From the cell containing the given text, extract its center point as [x, y] coordinate. 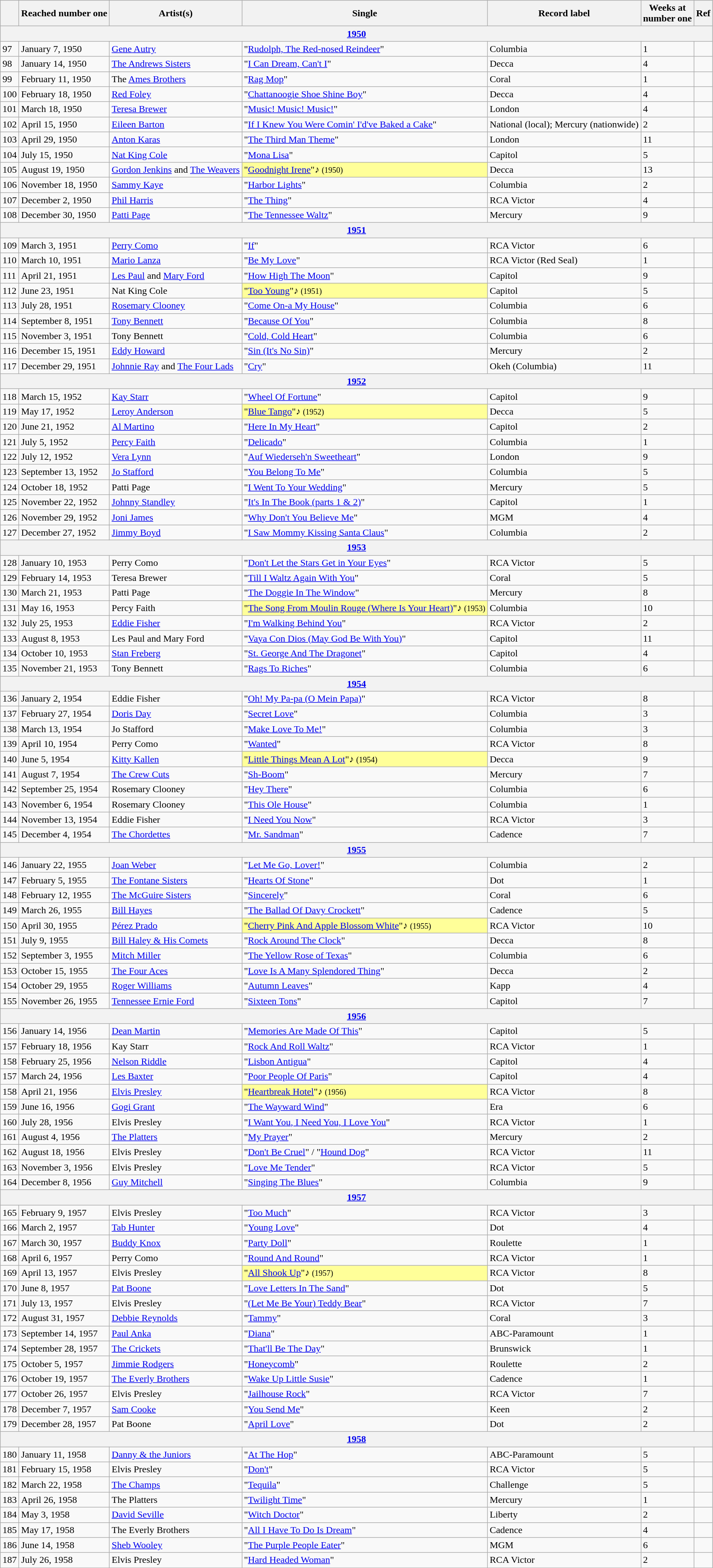
139 [10, 744]
November 21, 1953 [64, 668]
156 [10, 1031]
"The Doggie In The Window" [364, 593]
114 [10, 321]
"Wanted" [364, 744]
128 [10, 563]
August 7, 1954 [64, 774]
Ref [703, 14]
Sam Cooke [176, 1409]
January 11, 1958 [64, 1454]
July 28, 1956 [64, 1122]
"It's In The Book (parts 1 & 2)" [364, 502]
"Wheel Of Fortune" [364, 396]
Stan Freberg [176, 653]
"How High The Moon" [364, 276]
151 [10, 941]
The Crickets [176, 1348]
1952 [356, 381]
The Four Aces [176, 971]
Brunswick [564, 1348]
December 7, 1957 [64, 1409]
Johnny Standley [176, 502]
Doris Day [176, 714]
Weeks atnumber one [667, 14]
"Too Young"♪ (1951) [364, 291]
146 [10, 865]
Liberty [564, 1515]
140 [10, 759]
March 10, 1951 [64, 260]
171 [10, 1303]
September 3, 1955 [64, 956]
"All Shook Up"♪ (1957) [364, 1273]
"I Saw Mommy Kissing Santa Claus" [364, 532]
Gene Autry [176, 49]
168 [10, 1258]
137 [10, 714]
Bill Hayes [176, 910]
Record label [564, 14]
"Rag Mop" [364, 79]
Debbie Reynolds [176, 1318]
Single [364, 14]
"Auf Wiederseh'n Sweetheart" [364, 457]
Paul Anka [176, 1333]
August 31, 1957 [64, 1318]
October 10, 1953 [64, 653]
124 [10, 487]
"I Need You Now" [364, 820]
September 13, 1952 [64, 472]
March 15, 1952 [64, 396]
Jimmie Rodgers [176, 1364]
November 13, 1954 [64, 820]
Keen [564, 1409]
July 12, 1952 [64, 457]
173 [10, 1333]
129 [10, 578]
November 22, 1952 [64, 502]
May 16, 1953 [64, 608]
December 15, 1951 [64, 351]
"Party Doll" [364, 1243]
177 [10, 1394]
February 5, 1955 [64, 880]
"April Love" [364, 1424]
December 27, 1952 [64, 532]
August 4, 1956 [64, 1137]
153 [10, 971]
October 26, 1957 [64, 1394]
Gogi Grant [176, 1107]
Les Baxter [176, 1076]
"Sixteen Tons" [364, 1001]
"Harbor Lights" [364, 185]
178 [10, 1409]
The Crew Cuts [176, 774]
136 [10, 699]
"Round And Round" [364, 1258]
104 [10, 154]
1954 [356, 683]
Eileen Barton [176, 124]
169 [10, 1273]
December 4, 1954 [64, 835]
"The Ballad Of Davy Crockett" [364, 910]
Tab Hunter [176, 1228]
March 24, 1956 [64, 1076]
142 [10, 789]
May 17, 1952 [64, 411]
172 [10, 1318]
"Mr. Sandman" [364, 835]
166 [10, 1228]
"Come On-a My House" [364, 306]
April 30, 1955 [64, 926]
165 [10, 1213]
"Diana" [364, 1333]
"Autumn Leaves" [364, 986]
August 8, 1953 [64, 638]
"Too Much" [364, 1213]
Era [564, 1107]
January 2, 1954 [64, 699]
1953 [356, 548]
"Lisbon Antigua" [364, 1061]
April 10, 1954 [64, 744]
Kitty Kallen [176, 759]
Sheb Wooley [176, 1545]
185 [10, 1530]
150 [10, 926]
March 13, 1954 [64, 729]
October 19, 1957 [64, 1379]
December 30, 1950 [64, 215]
"The Tennessee Waltz" [364, 215]
December 29, 1951 [64, 366]
Gordon Jenkins and The Weavers [176, 170]
June 23, 1951 [64, 291]
September 25, 1954 [64, 789]
162 [10, 1152]
182 [10, 1485]
123 [10, 472]
144 [10, 820]
183 [10, 1500]
Danny & the Juniors [176, 1454]
May 3, 1958 [64, 1515]
1956 [356, 1016]
"Music! Music! Music!" [364, 109]
July 28, 1951 [64, 306]
164 [10, 1182]
"That'll Be The Day" [364, 1348]
December 28, 1957 [64, 1424]
March 2, 1957 [64, 1228]
149 [10, 910]
"Mona Lisa" [364, 154]
"Till I Waltz Again With You" [364, 578]
February 11, 1950 [64, 79]
"Don't Let the Stars Get in Your Eyes" [364, 563]
160 [10, 1122]
"The Third Man Theme" [364, 139]
November 6, 1954 [64, 804]
"Hard Headed Woman" [364, 1560]
Johnnie Ray and The Four Lads [176, 366]
"Vaya Con Dios (May God Be With You)" [364, 638]
Al Martino [176, 426]
March 18, 1950 [64, 109]
108 [10, 215]
"Poor People Of Paris" [364, 1076]
April 21, 1951 [64, 276]
"At The Hop" [364, 1454]
120 [10, 426]
186 [10, 1545]
112 [10, 291]
"Be My Love" [364, 260]
July 15, 1950 [64, 154]
The Andrews Sisters [176, 64]
163 [10, 1167]
"Cold, Cold Heart" [364, 336]
August 19, 1950 [64, 170]
113 [10, 306]
Leroy Anderson [176, 411]
97 [10, 49]
November 3, 1956 [64, 1167]
September 14, 1957 [64, 1333]
135 [10, 668]
105 [10, 170]
"Why Don't You Believe Me" [364, 517]
November 18, 1950 [64, 185]
"This Ole House" [364, 804]
1950 [356, 34]
The Champs [176, 1485]
March 26, 1955 [64, 910]
Phil Harris [176, 200]
"Love Is A Many Splendored Thing" [364, 971]
April 21, 1956 [64, 1092]
December 2, 1950 [64, 200]
106 [10, 185]
October 5, 1957 [64, 1364]
"Delicado" [364, 442]
167 [10, 1243]
July 26, 1958 [64, 1560]
184 [10, 1515]
"Cherry Pink And Apple Blossom White"♪ (1955) [364, 926]
April 6, 1957 [64, 1258]
Buddy Knox [176, 1243]
"I'm Walking Behind You" [364, 623]
"Because Of You" [364, 321]
175 [10, 1364]
"Love Letters In The Sand" [364, 1288]
The Chordettes [176, 835]
March 21, 1953 [64, 593]
"Jailhouse Rock" [364, 1394]
"If" [364, 245]
109 [10, 245]
November 29, 1952 [64, 517]
"Secret Love" [364, 714]
June 16, 1956 [64, 1107]
Joni James [176, 517]
1958 [356, 1439]
March 30, 1957 [64, 1243]
"Goodnight Irene"♪ (1950) [364, 170]
98 [10, 64]
"Oh! My Pa-pa (O Mein Papa)" [364, 699]
"Honeycomb" [364, 1364]
"I Want You, I Need You, I Love You" [364, 1122]
Jimmy Boyd [176, 532]
RCA Victor (Red Seal) [564, 260]
Red Foley [176, 94]
Kapp [564, 986]
June 14, 1958 [64, 1545]
127 [10, 532]
176 [10, 1379]
Joan Weber [176, 865]
13 [667, 170]
February 12, 1955 [64, 895]
100 [10, 94]
February 18, 1950 [64, 94]
April 26, 1958 [64, 1500]
"Tequila" [364, 1485]
131 [10, 608]
July 13, 1957 [64, 1303]
"The Song From Moulin Rouge (Where Is Your Heart)"♪ (1953) [364, 608]
187 [10, 1560]
145 [10, 835]
November 3, 1951 [64, 336]
155 [10, 1001]
Mitch Miller [176, 956]
148 [10, 895]
"Rudolph, The Red-nosed Reindeer" [364, 49]
"The Thing" [364, 200]
143 [10, 804]
119 [10, 411]
June 5, 1954 [64, 759]
170 [10, 1288]
"Hearts Of Stone" [364, 880]
Sammy Kaye [176, 185]
"Wake Up Little Susie" [364, 1379]
154 [10, 986]
February 27, 1954 [64, 714]
"I Can Dream, Can't I" [364, 64]
January 22, 1955 [64, 865]
The McGuire Sisters [176, 895]
138 [10, 729]
134 [10, 653]
"Sin (It's No Sin)" [364, 351]
David Seville [176, 1515]
October 29, 1955 [64, 986]
Pérez Prado [176, 926]
"Sh-Boom" [364, 774]
"Sincerely" [364, 895]
1957 [356, 1198]
"Here In My Heart" [364, 426]
August 18, 1956 [64, 1152]
January 7, 1950 [64, 49]
125 [10, 502]
Bill Haley & His Comets [176, 941]
141 [10, 774]
"St. George And The Dragonet" [364, 653]
Nelson Riddle [176, 1061]
May 17, 1958 [64, 1530]
126 [10, 517]
"You Belong To Me" [364, 472]
Tennessee Ernie Ford [176, 1001]
February 15, 1958 [64, 1470]
"Young Love" [364, 1228]
"If I Knew You Were Comin' I'd've Baked a Cake" [364, 124]
October 15, 1955 [64, 971]
April 15, 1950 [64, 124]
"My Prayer" [364, 1137]
147 [10, 880]
Artist(s) [176, 14]
179 [10, 1424]
"Blue Tango"♪ (1952) [364, 411]
174 [10, 1348]
"The Wayward Wind" [364, 1107]
"Chattanoogie Shoe Shine Boy" [364, 94]
110 [10, 260]
"Heartbreak Hotel"♪ (1956) [364, 1092]
181 [10, 1470]
"The Purple People Eater" [364, 1545]
December 8, 1956 [64, 1182]
107 [10, 200]
"Twilight Time" [364, 1500]
"Don't" [364, 1470]
130 [10, 593]
Dean Martin [176, 1031]
"Little Things Mean A Lot"♪ (1954) [364, 759]
National (local); Mercury (nationwide) [564, 124]
103 [10, 139]
101 [10, 109]
116 [10, 351]
117 [10, 366]
February 18, 1956 [64, 1046]
March 22, 1958 [64, 1485]
132 [10, 623]
April 13, 1957 [64, 1273]
June 8, 1957 [64, 1288]
January 10, 1953 [64, 563]
Okeh (Columbia) [564, 366]
"Tammy" [364, 1318]
"I Went To Your Wedding" [364, 487]
Roger Williams [176, 986]
115 [10, 336]
133 [10, 638]
Mario Lanza [176, 260]
122 [10, 457]
October 18, 1952 [64, 487]
"Memories Are Made Of This" [364, 1031]
1951 [356, 230]
Reached number one [64, 14]
"You Send Me" [364, 1409]
"Rock And Roll Waltz" [364, 1046]
Challenge [564, 1485]
"The Yellow Rose of Texas" [364, 956]
July 9, 1955 [64, 941]
"Make Love To Me!" [364, 729]
"Rags To Riches" [364, 668]
April 29, 1950 [64, 139]
March 3, 1951 [64, 245]
"All I Have To Do Is Dream" [364, 1530]
"Singing The Blues" [364, 1182]
"Let Me Go, Lover!" [364, 865]
"Love Me Tender" [364, 1167]
"Hey There" [364, 789]
102 [10, 124]
"Don't Be Cruel" / "Hound Dog" [364, 1152]
The Ames Brothers [176, 79]
111 [10, 276]
1955 [356, 850]
February 14, 1953 [64, 578]
June 21, 1952 [64, 426]
161 [10, 1137]
Guy Mitchell [176, 1182]
118 [10, 396]
November 26, 1955 [64, 1001]
The Fontane Sisters [176, 880]
121 [10, 442]
Vera Lynn [176, 457]
January 14, 1956 [64, 1031]
152 [10, 956]
September 8, 1951 [64, 321]
99 [10, 79]
"Cry" [364, 366]
Anton Karas [176, 139]
September 28, 1957 [64, 1348]
"Witch Doctor" [364, 1515]
February 9, 1957 [64, 1213]
180 [10, 1454]
February 25, 1956 [64, 1061]
Eddy Howard [176, 351]
159 [10, 1107]
"(Let Me Be Your) Teddy Bear" [364, 1303]
January 14, 1950 [64, 64]
"Rock Around The Clock" [364, 941]
July 5, 1952 [64, 442]
July 25, 1953 [64, 623]
